Provide the (X, Y) coordinate of the cell's center where the given text is located.  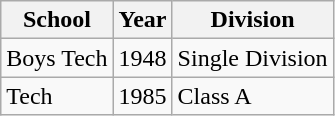
School (57, 20)
Single Division (252, 58)
Tech (57, 96)
Class A (252, 96)
Year (142, 20)
1948 (142, 58)
Boys Tech (57, 58)
1985 (142, 96)
Division (252, 20)
